Return the [X, Y] coordinate for the center point of the cell that contains the specified text.  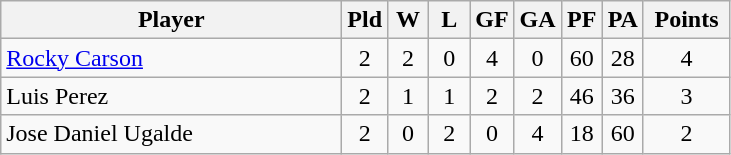
36 [622, 96]
W [408, 20]
Points [686, 20]
L [450, 20]
Rocky Carson [172, 58]
GA [538, 20]
PF [582, 20]
Jose Daniel Ugalde [172, 134]
28 [622, 58]
GF [492, 20]
Player [172, 20]
Luis Perez [172, 96]
3 [686, 96]
Pld [365, 20]
46 [582, 96]
PA [622, 20]
18 [582, 134]
